Return (x, y) of the center of cell containing provided text 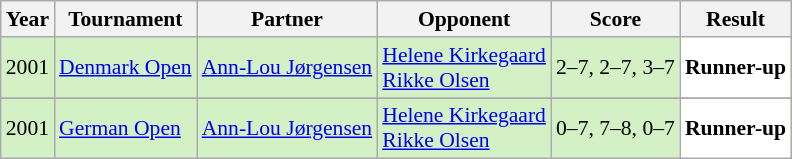
Score (616, 19)
Year (28, 19)
German Open (126, 128)
Result (736, 19)
Tournament (126, 19)
Denmark Open (126, 68)
2–7, 2–7, 3–7 (616, 68)
0–7, 7–8, 0–7 (616, 128)
Partner (288, 19)
Opponent (464, 19)
